Extract the [X, Y] coordinate from the center of the cell holding the provided text.  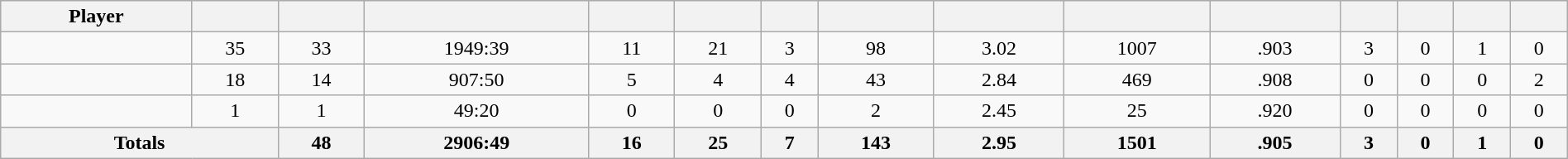
469 [1137, 79]
3.02 [999, 48]
.905 [1275, 142]
49:20 [476, 111]
.903 [1275, 48]
143 [876, 142]
33 [321, 48]
1949:39 [476, 48]
2.84 [999, 79]
11 [632, 48]
Player [96, 17]
2.45 [999, 111]
907:50 [476, 79]
43 [876, 79]
14 [321, 79]
.920 [1275, 111]
7 [789, 142]
1007 [1137, 48]
1501 [1137, 142]
21 [718, 48]
2.95 [999, 142]
98 [876, 48]
5 [632, 79]
35 [235, 48]
.908 [1275, 79]
16 [632, 142]
2906:49 [476, 142]
18 [235, 79]
48 [321, 142]
Totals [140, 142]
